Output the (X, Y) coordinate of the center of the cell containing the given text.  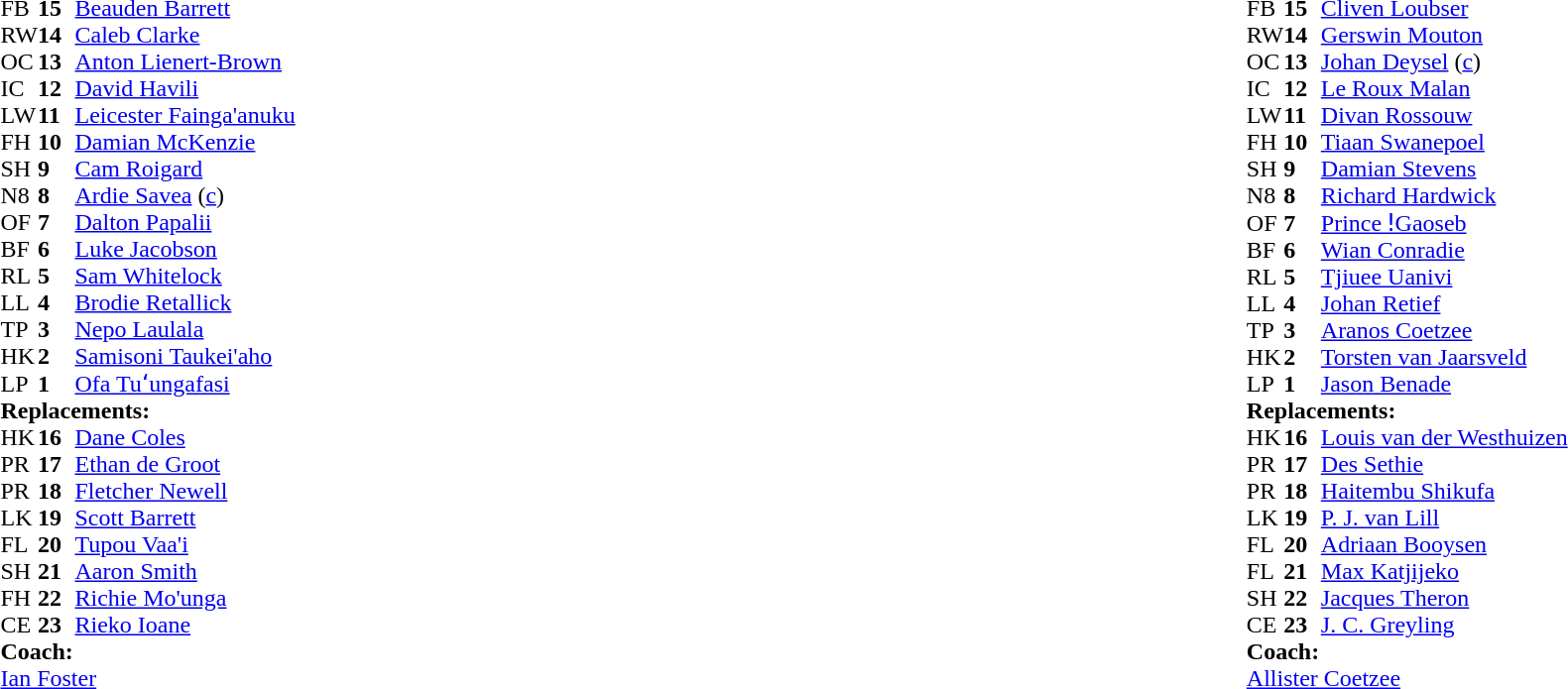
Fletcher Newell (185, 492)
Samisoni Taukei'aho (185, 357)
Gerswin Mouton (1444, 36)
Sam Whitelock (185, 276)
Louis van der Westhuizen (1444, 438)
Aaron Smith (185, 571)
Cam Roigard (185, 169)
Torsten van Jaarsveld (1444, 357)
Ofa Tuʻungafasi (185, 383)
Nepo Laulala (185, 329)
Johan Deysel (c) (1444, 61)
Des Sethie (1444, 464)
Tjiuee Uanivi (1444, 278)
Max Katjijeko (1444, 571)
Jason Benade (1444, 385)
Tupou Vaa'i (185, 545)
Tiaan Swanepoel (1444, 143)
Ardie Savea (c) (185, 196)
Rieko Ioane (185, 625)
Le Roux Malan (1444, 89)
Leicester Fainga'anuku (185, 115)
Scott Barrett (185, 517)
Richard Hardwick (1444, 196)
David Havili (185, 89)
Dalton Papalii (185, 222)
Haitembu Shikufa (1444, 492)
Dane Coles (185, 438)
Damian Stevens (1444, 169)
Luke Jacobson (185, 250)
Prince ǃGaoseb (1444, 222)
Caleb Clarke (185, 36)
Anton Lienert-Brown (185, 61)
Richie Mo'unga (185, 599)
Divan Rossouw (1444, 115)
Adriaan Booysen (1444, 545)
Brodie Retallick (185, 303)
Wian Conradie (1444, 250)
Jacques Theron (1444, 599)
Damian McKenzie (185, 143)
P. J. van Lill (1444, 517)
J. C. Greyling (1444, 625)
Ethan de Groot (185, 464)
Johan Retief (1444, 303)
Aranos Coetzee (1444, 331)
